Find where the given text appears and provide that cell's center as (x, y) coordinate. 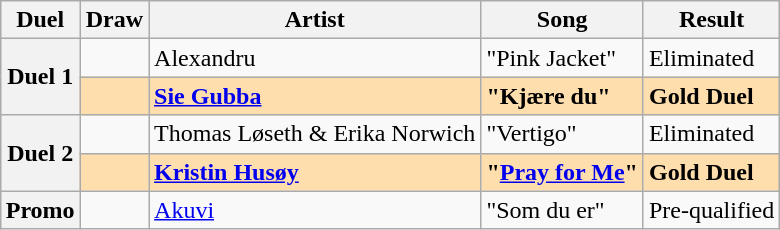
Thomas Løseth & Erika Norwich (315, 134)
"Vertigo" (562, 134)
"Pray for Me" (562, 172)
Pre-qualified (711, 210)
"Pink Jacket" (562, 58)
Akuvi (315, 210)
Promo (40, 210)
Artist (315, 20)
Sie Gubba (315, 96)
"Kjære du" (562, 96)
Duel (40, 20)
Kristin Husøy (315, 172)
Result (711, 20)
Draw (114, 20)
Alexandru (315, 58)
"Som du er" (562, 210)
Duel 2 (40, 153)
Song (562, 20)
Duel 1 (40, 77)
